Capture the cell that displays the provided text and extract its (x, y) central coordinate. 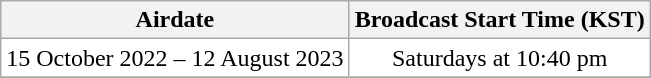
15 October 2022 – 12 August 2023 (175, 58)
Saturdays at 10:40 pm (500, 58)
Airdate (175, 20)
Broadcast Start Time (KST) (500, 20)
